Pinpoint the cell where the given text exists, returning its [x, y] midpoint coordinate. 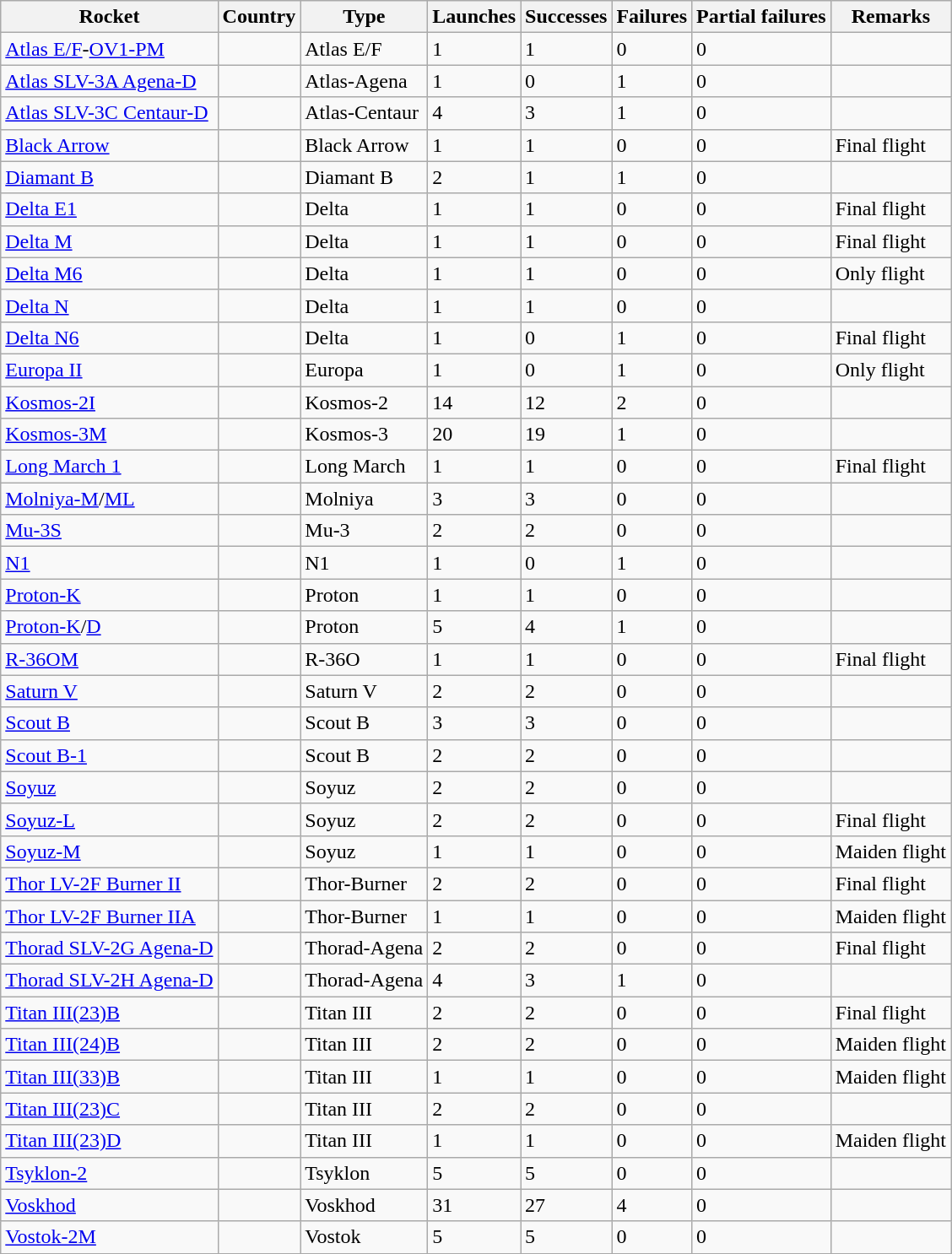
Kosmos-2I [110, 403]
Tsyklon [365, 1173]
14 [474, 403]
Delta E1 [110, 209]
12 [566, 403]
Partial failures [761, 17]
Titan III(23)C [110, 1109]
Kosmos-2 [365, 403]
Failures [652, 17]
Titan III(24)B [110, 1045]
Atlas-Centaur [365, 113]
Thor LV-2F Burner IIA [110, 916]
Proton-K [110, 595]
Titan III(23)B [110, 1013]
Scout B-1 [110, 755]
Launches [474, 17]
Long March [365, 467]
Atlas-Agena [365, 81]
27 [566, 1205]
31 [474, 1205]
Soyuz-L [110, 819]
Vostok-2M [110, 1237]
Atlas SLV-3A Agena-D [110, 81]
Delta N [110, 305]
Atlas E/F-OV1-PM [110, 49]
Rocket [110, 17]
Kosmos-3M [110, 435]
Kosmos-3 [365, 435]
Soyuz-M [110, 851]
Long March 1 [110, 467]
Delta M [110, 241]
Successes [566, 17]
19 [566, 435]
Titan III(23)D [110, 1141]
R-36O [365, 659]
Europa [365, 370]
Molniya [365, 499]
Europa II [110, 370]
Remarks [890, 17]
Thorad SLV-2H Agena-D [110, 981]
Thor LV-2F Burner II [110, 884]
Tsyklon-2 [110, 1173]
Type [365, 17]
R-36OM [110, 659]
Atlas SLV-3C Centaur-D [110, 113]
Thorad SLV-2G Agena-D [110, 949]
Atlas E/F [365, 49]
Molniya-M/ML [110, 499]
Country [259, 17]
20 [474, 435]
Proton-K/D [110, 627]
Titan III(33)B [110, 1077]
Vostok [365, 1237]
Delta M6 [110, 273]
Mu-3 [365, 531]
Delta N6 [110, 338]
Mu-3S [110, 531]
